Return the [x, y] coordinate for the center point of the cell that contains the specified text.  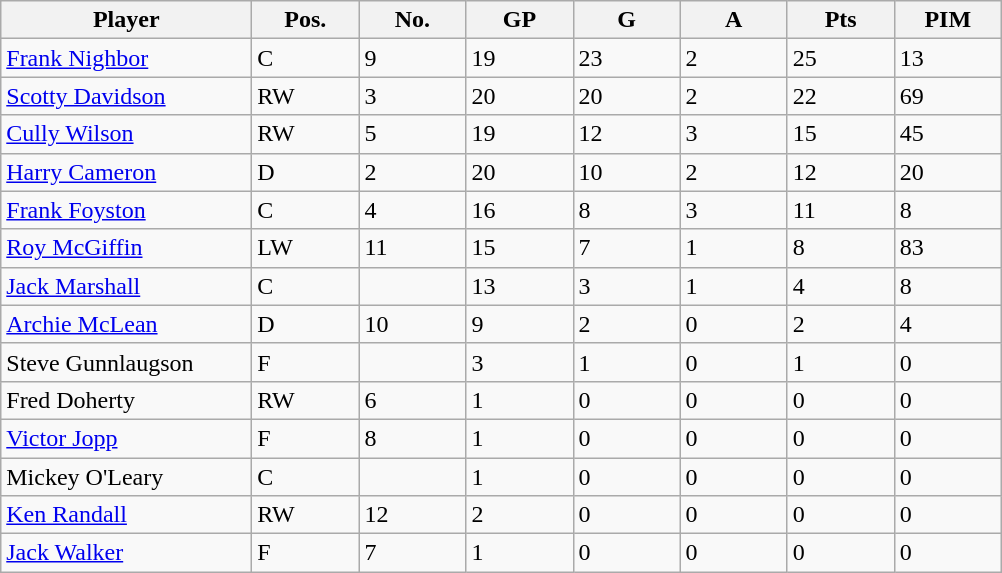
Harry Cameron [126, 172]
Mickey O'Leary [126, 477]
No. [412, 20]
Frank Foyston [126, 210]
Victor Jopp [126, 438]
Pos. [306, 20]
Player [126, 20]
PIM [948, 20]
Scotty Davidson [126, 96]
Jack Walker [126, 553]
Pts [840, 20]
5 [412, 134]
Archie McLean [126, 324]
A [734, 20]
G [626, 20]
Roy McGiffin [126, 248]
Steve Gunnlaugson [126, 362]
Ken Randall [126, 515]
22 [840, 96]
23 [626, 58]
Frank Nighbor [126, 58]
LW [306, 248]
Cully Wilson [126, 134]
Fred Doherty [126, 400]
25 [840, 58]
6 [412, 400]
Jack Marshall [126, 286]
16 [520, 210]
45 [948, 134]
83 [948, 248]
69 [948, 96]
GP [520, 20]
